Extract the (X, Y) coordinate from the center of the cell holding the provided text.  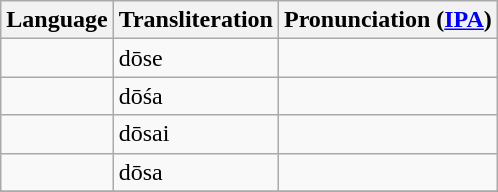
Transliteration (196, 20)
dōsai (196, 134)
Language (57, 20)
Pronunciation (IPA) (388, 20)
dōse (196, 58)
dōsa (196, 172)
dōśa (196, 96)
